Locate the cell with the specified text and output its (x, y) center coordinate. 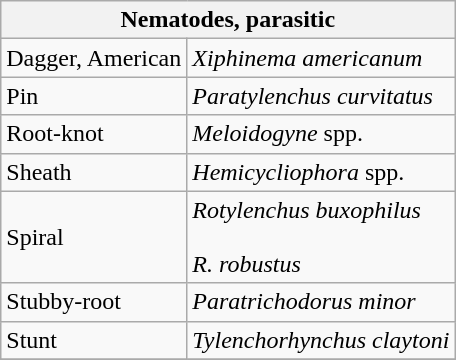
Tylenchorhynchus claytoni (321, 340)
Hemicycliophora spp. (321, 172)
Root-knot (94, 134)
Nematodes, parasitic (228, 20)
Paratrichodorus minor (321, 302)
Meloidogyne spp. (321, 134)
Spiral (94, 237)
Stunt (94, 340)
Sheath (94, 172)
Xiphinema americanum (321, 58)
Dagger, American (94, 58)
Pin (94, 96)
Stubby-root (94, 302)
Paratylenchus curvitatus (321, 96)
Rotylenchus buxophilus R. robustus (321, 237)
